From the cell containing the given text, extract its center point as [X, Y] coordinate. 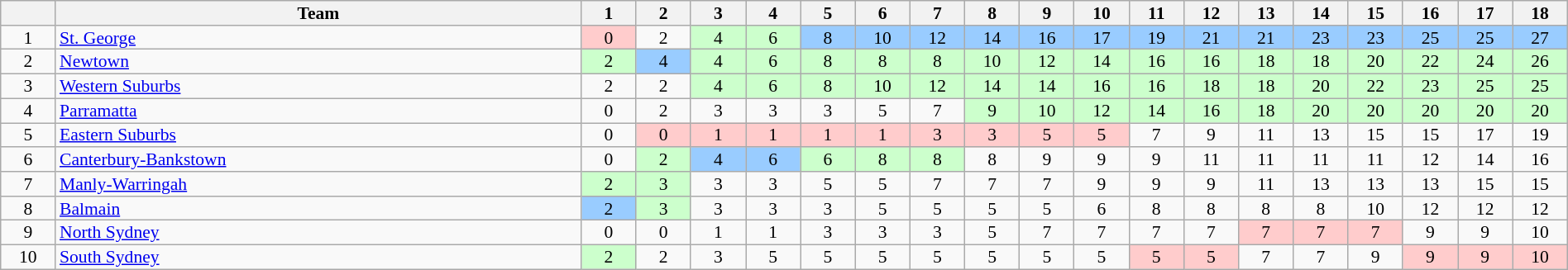
Team [318, 13]
South Sydney [318, 258]
Eastern Suburbs [318, 135]
Newtown [318, 62]
Western Suburbs [318, 87]
27 [1540, 38]
26 [1540, 62]
24 [1485, 62]
Parramatta [318, 111]
Canterbury-Bankstown [318, 159]
Balmain [318, 209]
Manly-Warringah [318, 184]
St. George [318, 38]
North Sydney [318, 233]
